Determine the (x, y) coordinate at the center of the cell enclosing the given text.  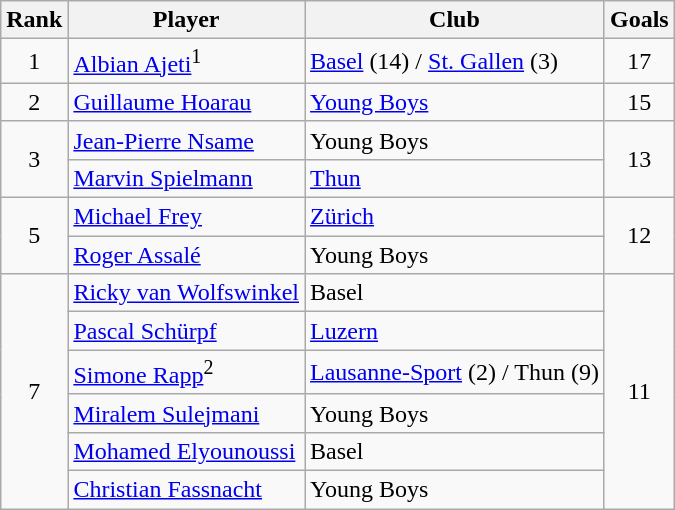
Miralem Sulejmani (186, 413)
7 (34, 392)
Thun (455, 178)
1 (34, 62)
Jean-Pierre Nsame (186, 140)
11 (639, 392)
Albian Ajeti1 (186, 62)
Marvin Spielmann (186, 178)
17 (639, 62)
Rank (34, 20)
Player (186, 20)
Lausanne-Sport (2) / Thun (9) (455, 372)
15 (639, 102)
Guillaume Hoarau (186, 102)
Basel (14) / St. Gallen (3) (455, 62)
Club (455, 20)
12 (639, 236)
Mohamed Elyounoussi (186, 451)
Luzern (455, 331)
13 (639, 159)
2 (34, 102)
Michael Frey (186, 217)
Ricky van Wolfswinkel (186, 293)
Goals (639, 20)
Simone Rapp2 (186, 372)
Roger Assalé (186, 255)
Pascal Schürpf (186, 331)
Christian Fassnacht (186, 489)
Zürich (455, 217)
3 (34, 159)
5 (34, 236)
